Pinpoint the cell where the given text exists, returning its [x, y] midpoint coordinate. 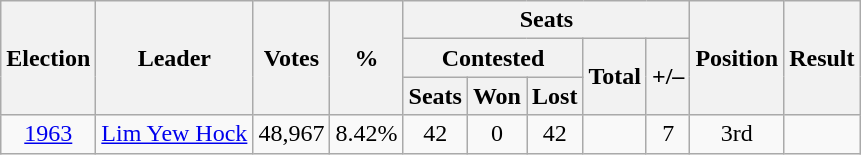
Contested [493, 58]
Election [48, 58]
+/– [668, 77]
0 [496, 134]
1963 [48, 134]
Lim Yew Hock [174, 134]
Lost [554, 96]
Total [615, 77]
48,967 [292, 134]
7 [668, 134]
Result [822, 58]
3rd [737, 134]
Position [737, 58]
8.42% [366, 134]
Leader [174, 58]
% [366, 58]
Votes [292, 58]
Won [496, 96]
